For the text-containing cell, return its midpoint in (X, Y) coordinate format. 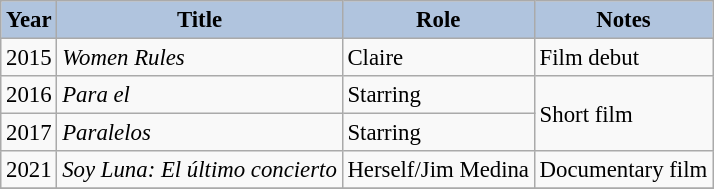
2017 (29, 133)
Claire (438, 58)
Para el (200, 95)
Notes (623, 20)
2021 (29, 170)
Role (438, 20)
2015 (29, 58)
Short film (623, 114)
Soy Luna: El último concierto (200, 170)
2016 (29, 95)
Year (29, 20)
Paralelos (200, 133)
Film debut (623, 58)
Documentary film (623, 170)
Herself/Jim Medina (438, 170)
Title (200, 20)
Women Rules (200, 58)
